Provide the (X, Y) coordinate of the cell's center where the given text is located.  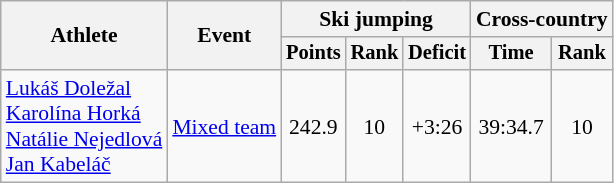
Cross-country (542, 19)
Mixed team (224, 126)
Ski jumping (376, 19)
Lukáš DoležalKarolína HorkáNatálie NejedlováJan Kabeláč (84, 126)
Time (511, 54)
+3:26 (437, 126)
Deficit (437, 54)
Athlete (84, 36)
Event (224, 36)
242.9 (313, 126)
Points (313, 54)
39:34.7 (511, 126)
